Extract the (X, Y) coordinate from the center of the cell holding the provided text.  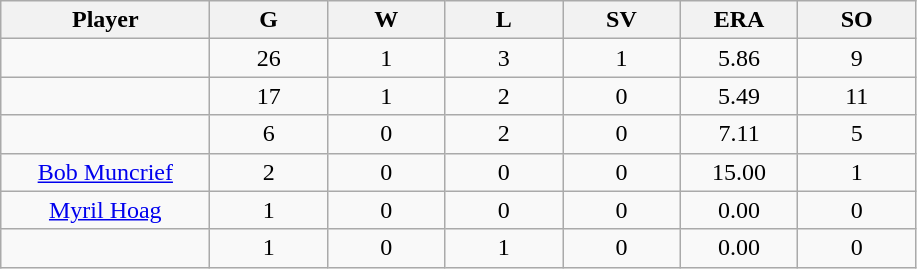
Player (106, 20)
W (386, 20)
ERA (739, 20)
5 (857, 134)
5.86 (739, 58)
G (269, 20)
6 (269, 134)
15.00 (739, 172)
9 (857, 58)
26 (269, 58)
SO (857, 20)
17 (269, 96)
Myril Hoag (106, 210)
Bob Muncrief (106, 172)
L (504, 20)
7.11 (739, 134)
5.49 (739, 96)
11 (857, 96)
3 (504, 58)
SV (622, 20)
